Search for the cell housing the specified text and yield its (X, Y) center coordinate. 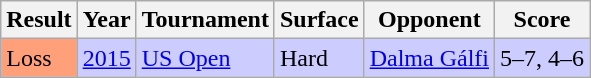
US Open (205, 58)
2015 (106, 58)
Surface (319, 20)
Tournament (205, 20)
5–7, 4–6 (542, 58)
Dalma Gálfi (429, 58)
Year (106, 20)
Hard (319, 58)
Result (39, 20)
Score (542, 20)
Opponent (429, 20)
Loss (39, 58)
